Search for the cell housing the specified text and yield its (X, Y) center coordinate. 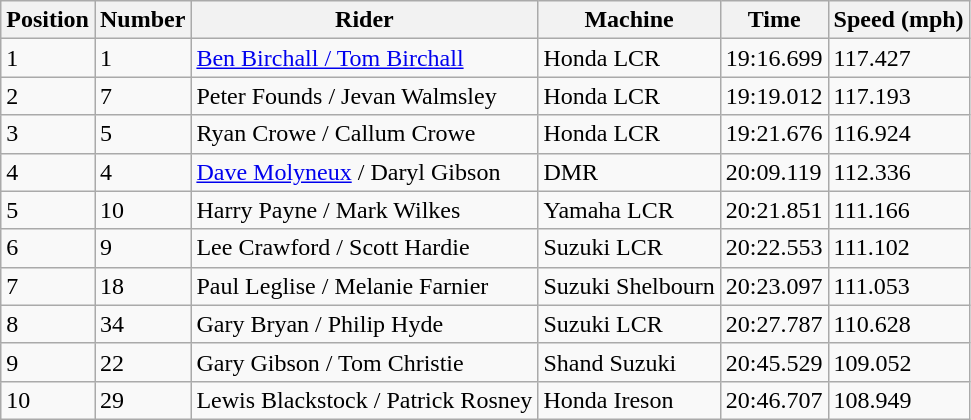
20:22.553 (774, 248)
Peter Founds / Jevan Walmsley (364, 96)
Lee Crawford / Scott Hardie (364, 248)
116.924 (898, 134)
Rider (364, 20)
20:21.851 (774, 210)
Harry Payne / Mark Wilkes (364, 210)
19:21.676 (774, 134)
22 (142, 362)
Ben Birchall / Tom Birchall (364, 58)
Yamaha LCR (629, 210)
8 (48, 324)
Gary Bryan / Philip Hyde (364, 324)
20:45.529 (774, 362)
Honda Ireson (629, 400)
29 (142, 400)
111.102 (898, 248)
Ryan Crowe / Callum Crowe (364, 134)
20:09.119 (774, 172)
Number (142, 20)
18 (142, 286)
112.336 (898, 172)
Suzuki Shelbourn (629, 286)
Time (774, 20)
Gary Gibson / Tom Christie (364, 362)
Dave Molyneux / Daryl Gibson (364, 172)
108.949 (898, 400)
Speed (mph) (898, 20)
Shand Suzuki (629, 362)
20:46.707 (774, 400)
111.053 (898, 286)
Lewis Blackstock / Patrick Rosney (364, 400)
19:19.012 (774, 96)
110.628 (898, 324)
20:27.787 (774, 324)
34 (142, 324)
6 (48, 248)
117.427 (898, 58)
20:23.097 (774, 286)
2 (48, 96)
19:16.699 (774, 58)
Paul Leglise / Melanie Farnier (364, 286)
111.166 (898, 210)
Position (48, 20)
117.193 (898, 96)
Machine (629, 20)
3 (48, 134)
109.052 (898, 362)
DMR (629, 172)
